Search for the cell housing the specified text and yield its (x, y) center coordinate. 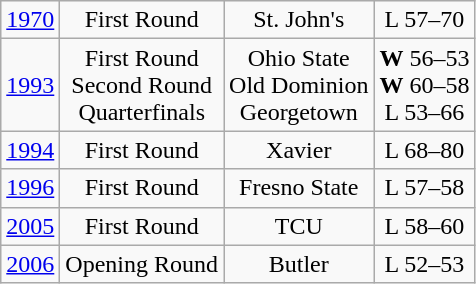
1970 (30, 20)
TCU (299, 226)
St. John's (299, 20)
1993 (30, 85)
First RoundSecond RoundQuarterfinals (142, 85)
Ohio StateOld DominionGeorgetown (299, 85)
W 56–53W 60–58L 53–66 (424, 85)
L 52–53 (424, 264)
Fresno State (299, 188)
2006 (30, 264)
L 68–80 (424, 150)
1994 (30, 150)
L 57–70 (424, 20)
Opening Round (142, 264)
Butler (299, 264)
L 58–60 (424, 226)
Xavier (299, 150)
1996 (30, 188)
2005 (30, 226)
L 57–58 (424, 188)
